Identify which cell holds the provided text, then report its (x, y) central coordinate. 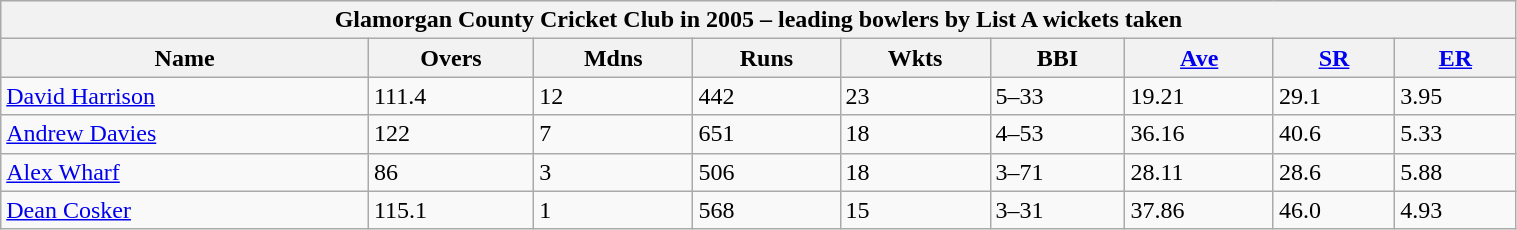
3.95 (1456, 96)
28.11 (1200, 172)
36.16 (1200, 134)
Name (185, 58)
23 (915, 96)
5.33 (1456, 134)
506 (766, 172)
3 (614, 172)
Andrew Davies (185, 134)
40.6 (1334, 134)
3–31 (1058, 210)
Wkts (915, 58)
15 (915, 210)
86 (450, 172)
28.6 (1334, 172)
SR (1334, 58)
BBI (1058, 58)
4.93 (1456, 210)
19.21 (1200, 96)
442 (766, 96)
1 (614, 210)
3–71 (1058, 172)
12 (614, 96)
651 (766, 134)
568 (766, 210)
115.1 (450, 210)
122 (450, 134)
29.1 (1334, 96)
7 (614, 134)
Mdns (614, 58)
46.0 (1334, 210)
5–33 (1058, 96)
David Harrison (185, 96)
Overs (450, 58)
Runs (766, 58)
37.86 (1200, 210)
4–53 (1058, 134)
Ave (1200, 58)
111.4 (450, 96)
Alex Wharf (185, 172)
Dean Cosker (185, 210)
5.88 (1456, 172)
ER (1456, 58)
Glamorgan County Cricket Club in 2005 – leading bowlers by List A wickets taken (758, 20)
